Output the [X, Y] coordinate of the center of the cell containing the given text.  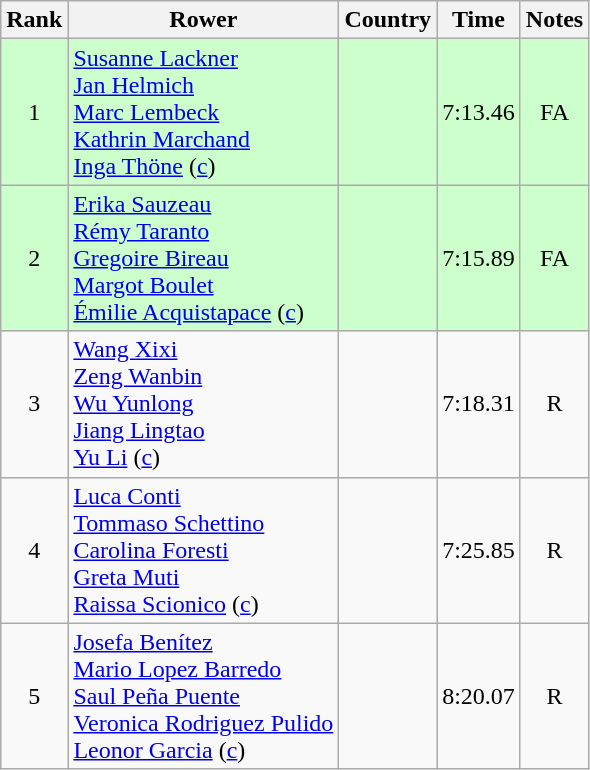
7:25.85 [479, 550]
2 [34, 258]
5 [34, 696]
Wang XixiZeng WanbinWu YunlongJiang LingtaoYu Li (c) [204, 404]
Josefa BenítezMario Lopez BarredoSaul Peña PuenteVeronica Rodriguez PulidoLeonor Garcia (c) [204, 696]
4 [34, 550]
Rower [204, 20]
Erika SauzeauRémy TarantoGregoire BireauMargot BouletÉmilie Acquistapace (c) [204, 258]
Country [388, 20]
3 [34, 404]
Susanne LacknerJan HelmichMarc LembeckKathrin MarchandInga Thöne (c) [204, 112]
1 [34, 112]
7:15.89 [479, 258]
7:13.46 [479, 112]
Luca ContiTommaso SchettinoCarolina ForestiGreta MutiRaissa Scionico (c) [204, 550]
Rank [34, 20]
7:18.31 [479, 404]
8:20.07 [479, 696]
Notes [554, 20]
Time [479, 20]
